Identify which cell holds the provided text, then report its (x, y) central coordinate. 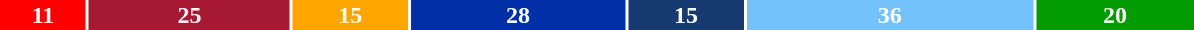
20 (1115, 15)
11 (43, 15)
28 (518, 15)
25 (190, 15)
36 (890, 15)
